Pinpoint the cell where the given text exists, returning its (x, y) midpoint coordinate. 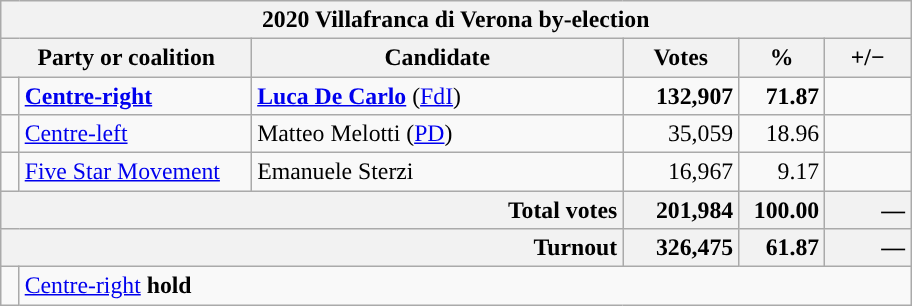
Party or coalition (126, 58)
Emanuele Sterzi (438, 171)
9.17 (782, 171)
Matteo Melotti (PD) (438, 133)
2020 Villafranca di Verona by-election (456, 20)
Luca De Carlo (FdI) (438, 96)
71.87 (782, 96)
18.96 (782, 133)
Total votes (312, 209)
100.00 (782, 209)
+/− (868, 58)
61.87 (782, 247)
326,475 (681, 247)
16,967 (681, 171)
Votes (681, 58)
Centre-right hold (464, 285)
% (782, 58)
Centre-left (135, 133)
Centre-right (135, 96)
132,907 (681, 96)
Turnout (312, 247)
35,059 (681, 133)
201,984 (681, 209)
Candidate (438, 58)
Five Star Movement (135, 171)
